For the text-containing cell, return its midpoint in [x, y] coordinate format. 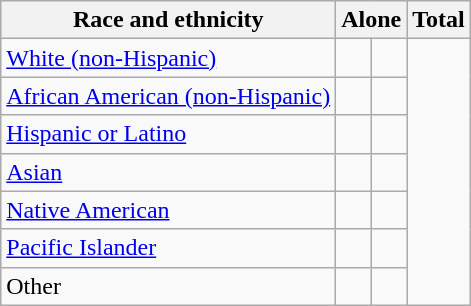
Pacific Islander [168, 248]
Total [439, 20]
Hispanic or Latino [168, 134]
White (non-Hispanic) [168, 58]
Alone [372, 20]
Native American [168, 210]
Other [168, 286]
Race and ethnicity [168, 20]
Asian [168, 172]
African American (non-Hispanic) [168, 96]
